Output the [x, y] coordinate of the center of the cell containing the given text.  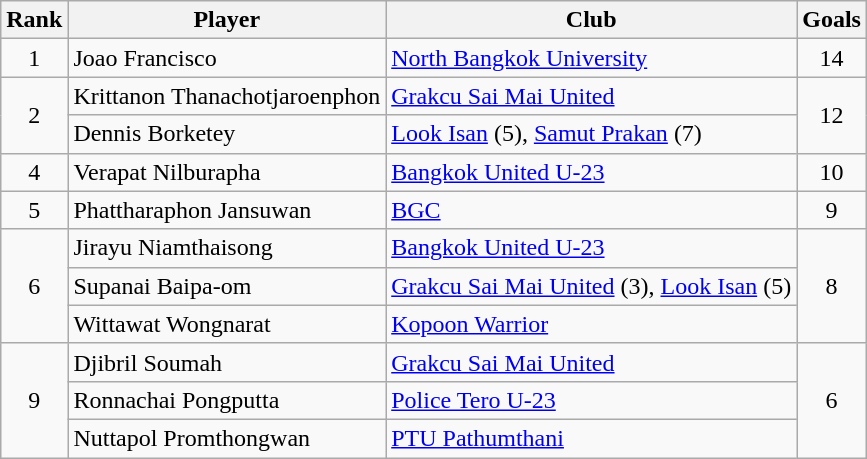
Phattharaphon Jansuwan [227, 210]
1 [34, 58]
Wittawat Wongnarat [227, 324]
Player [227, 20]
2 [34, 115]
8 [832, 286]
Club [592, 20]
Nuttapol Promthongwan [227, 438]
Grakcu Sai Mai United (3), Look Isan (5) [592, 286]
12 [832, 115]
PTU Pathumthani [592, 438]
Krittanon Thanachotjaroenphon [227, 96]
Goals [832, 20]
10 [832, 172]
Jirayu Niamthaisong [227, 248]
Rank [34, 20]
North Bangkok University [592, 58]
14 [832, 58]
Supanai Baipa-om [227, 286]
BGC [592, 210]
5 [34, 210]
Verapat Nilburapha [227, 172]
Djibril Soumah [227, 362]
Joao Francisco [227, 58]
4 [34, 172]
Dennis Borketey [227, 134]
Look Isan (5), Samut Prakan (7) [592, 134]
Kopoon Warrior [592, 324]
Police Tero U-23 [592, 400]
Ronnachai Pongputta [227, 400]
